Locate the cell with the specified text and output its [x, y] center coordinate. 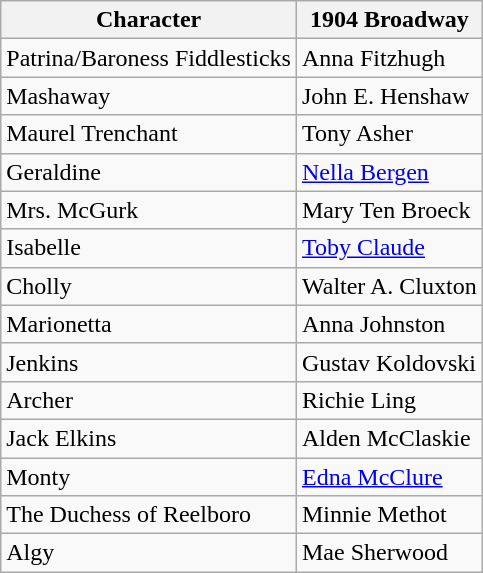
Archer [149, 400]
Walter A. Cluxton [389, 286]
Richie Ling [389, 400]
Minnie Methot [389, 515]
1904 Broadway [389, 20]
Mrs. McGurk [149, 210]
Patrina/Baroness Fiddlesticks [149, 58]
Anna Fitzhugh [389, 58]
Nella Bergen [389, 172]
Monty [149, 477]
Cholly [149, 286]
Algy [149, 553]
Tony Asher [389, 134]
Alden McClaskie [389, 438]
Anna Johnston [389, 324]
John E. Henshaw [389, 96]
Jack Elkins [149, 438]
Character [149, 20]
Maurel Trenchant [149, 134]
Geraldine [149, 172]
Mae Sherwood [389, 553]
Marionetta [149, 324]
Edna McClure [389, 477]
Isabelle [149, 248]
Toby Claude [389, 248]
Mashaway [149, 96]
The Duchess of Reelboro [149, 515]
Gustav Koldovski [389, 362]
Mary Ten Broeck [389, 210]
Jenkins [149, 362]
